Search for the cell housing the specified text and yield its [X, Y] center coordinate. 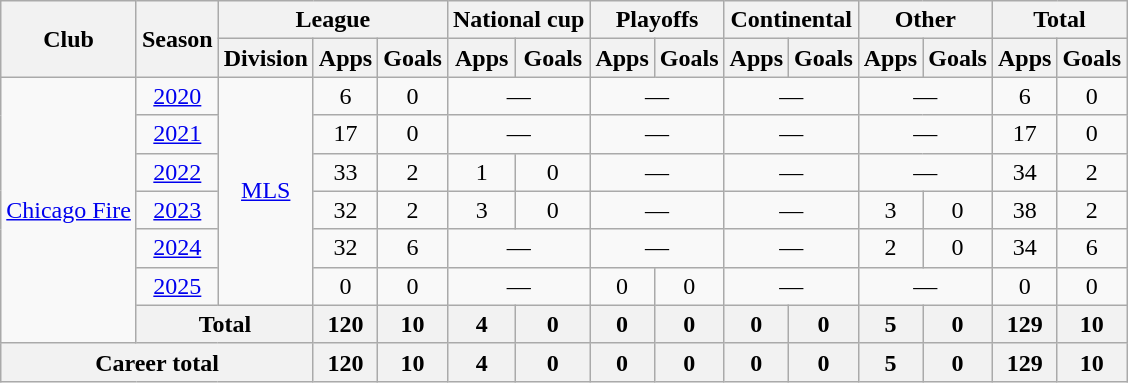
Chicago Fire [69, 210]
1 [481, 172]
38 [1024, 210]
MLS [266, 191]
Season [177, 39]
National cup [518, 20]
Other [925, 20]
2022 [177, 172]
Division [266, 58]
Playoffs [657, 20]
33 [345, 172]
2021 [177, 134]
Continental [791, 20]
2020 [177, 96]
Club [69, 39]
2025 [177, 286]
2023 [177, 210]
2024 [177, 248]
League [332, 20]
Career total [158, 362]
